Pinpoint the cell where the given text exists, returning its [X, Y] midpoint coordinate. 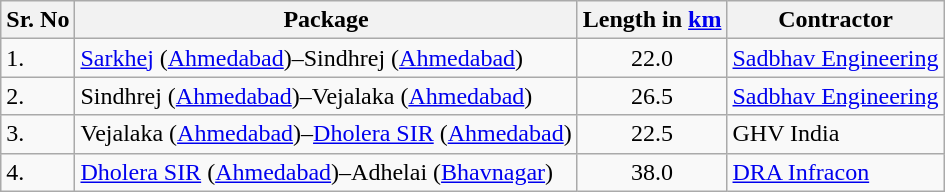
DRA Infracon [836, 172]
Dholera SIR (Ahmedabad)–Adhelai (Bhavnagar) [326, 172]
Sarkhej (Ahmedabad)–Sindhrej (Ahmedabad) [326, 58]
38.0 [652, 172]
Sindhrej (Ahmedabad)–Vejalaka (Ahmedabad) [326, 96]
26.5 [652, 96]
Contractor [836, 20]
Length in km [652, 20]
Package [326, 20]
4. [38, 172]
2. [38, 96]
GHV India [836, 134]
22.5 [652, 134]
22.0 [652, 58]
3. [38, 134]
1. [38, 58]
Vejalaka (Ahmedabad)–Dholera SIR (Ahmedabad) [326, 134]
Sr. No [38, 20]
